Scan for the cell matching the given text and deliver its [x, y] coordinate at center. 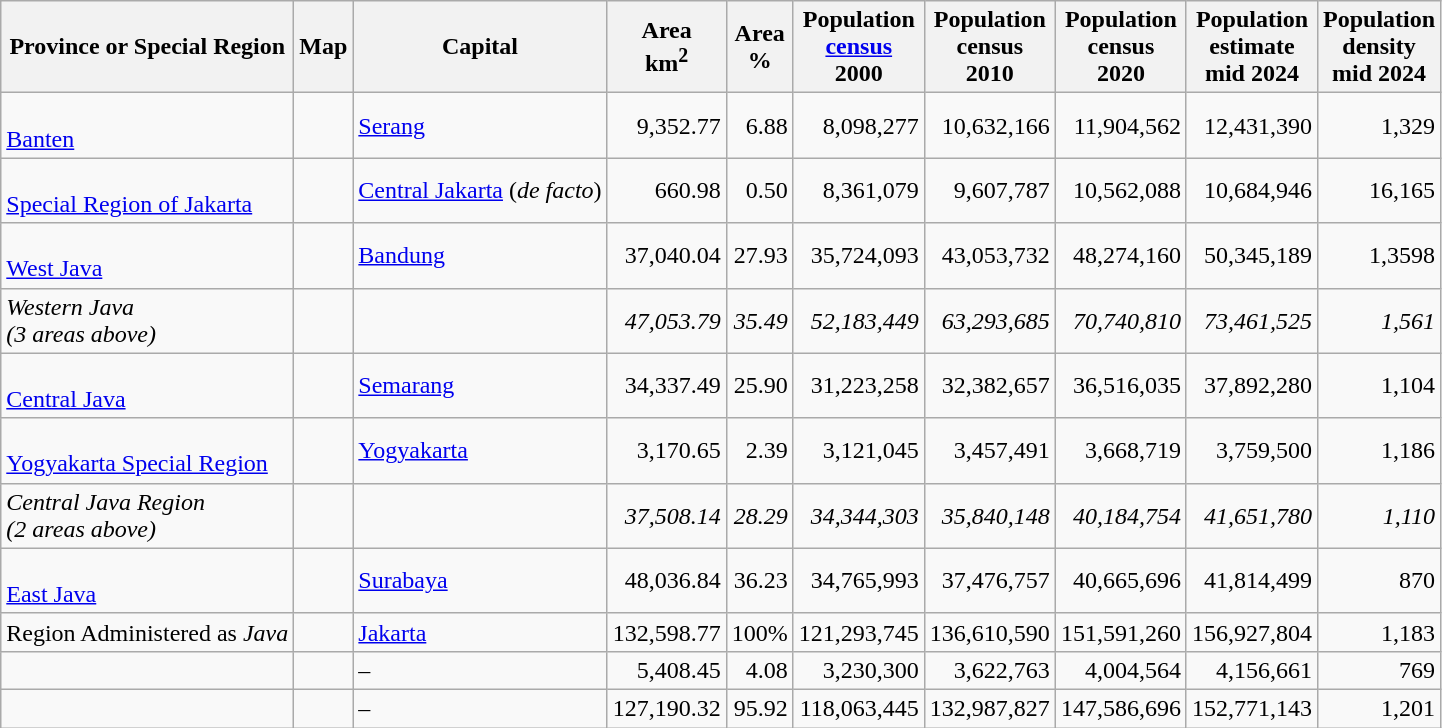
Populationcensus2010 [990, 47]
East Java [148, 580]
1,329 [1378, 126]
1,201 [1378, 708]
4,156,661 [1252, 670]
118,063,445 [858, 708]
37,040.04 [666, 256]
Central Java Region(2 areas above) [148, 516]
52,183,449 [858, 320]
47,053.79 [666, 320]
Populationcensus2000 [858, 47]
35.49 [760, 320]
34,344,303 [858, 516]
12,431,390 [1252, 126]
Areakm2 [666, 47]
152,771,143 [1252, 708]
136,610,590 [990, 632]
35,840,148 [990, 516]
9,352.77 [666, 126]
Populationestimatemid 2024 [1252, 47]
95.92 [760, 708]
151,591,260 [1120, 632]
9,607,787 [990, 190]
3,170.65 [666, 450]
36,516,035 [1120, 386]
3,121,045 [858, 450]
37,508.14 [666, 516]
25.90 [760, 386]
0.50 [760, 190]
100% [760, 632]
3,622,763 [990, 670]
Western Java (3 areas above) [148, 320]
50,345,189 [1252, 256]
Banten [148, 126]
Populationcensus2020 [1120, 47]
48,036.84 [666, 580]
127,190.32 [666, 708]
28.29 [760, 516]
10,684,946 [1252, 190]
3,457,491 [990, 450]
10,562,088 [1120, 190]
1,104 [1378, 386]
8,098,277 [858, 126]
10,632,166 [990, 126]
Central Jakarta (de facto) [480, 190]
1,561 [1378, 320]
5,408.45 [666, 670]
40,665,696 [1120, 580]
63,293,685 [990, 320]
4.08 [760, 670]
8,361,079 [858, 190]
Surabaya [480, 580]
3,759,500 [1252, 450]
Populationdensitymid 2024 [1378, 47]
Capital [480, 47]
Yogyakarta Special Region [148, 450]
132,987,827 [990, 708]
870 [1378, 580]
27.93 [760, 256]
Special Region of Jakarta [148, 190]
Map [324, 47]
156,927,804 [1252, 632]
35,724,093 [858, 256]
43,053,732 [990, 256]
Serang [480, 126]
36.23 [760, 580]
6.88 [760, 126]
Region Administered as Java [148, 632]
31,223,258 [858, 386]
Bandung [480, 256]
121,293,745 [858, 632]
1,3598 [1378, 256]
Yogyakarta [480, 450]
73,461,525 [1252, 320]
769 [1378, 670]
41,651,780 [1252, 516]
Central Java [148, 386]
40,184,754 [1120, 516]
1,186 [1378, 450]
Semarang [480, 386]
1,110 [1378, 516]
37,892,280 [1252, 386]
2.39 [760, 450]
16,165 [1378, 190]
147,586,696 [1120, 708]
32,382,657 [990, 386]
Province or Special Region [148, 47]
70,740,810 [1120, 320]
37,476,757 [990, 580]
11,904,562 [1120, 126]
West Java [148, 256]
4,004,564 [1120, 670]
3,668,719 [1120, 450]
Area% [760, 47]
41,814,499 [1252, 580]
34,765,993 [858, 580]
3,230,300 [858, 670]
34,337.49 [666, 386]
Jakarta [480, 632]
48,274,160 [1120, 256]
1,183 [1378, 632]
660.98 [666, 190]
132,598.77 [666, 632]
